Detect which cell encompasses the target text, then output its [X, Y] center coordinate. 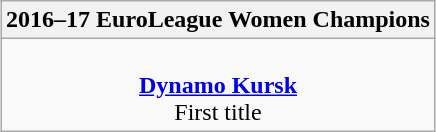
Dynamo KurskFirst title [218, 85]
2016–17 EuroLeague Women Champions [218, 20]
